Scan for the cell matching the given text and deliver its [x, y] coordinate at center. 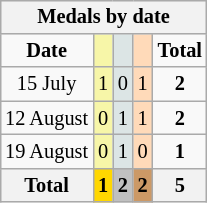
12 August [46, 118]
5 [180, 185]
19 August [46, 152]
Medals by date [104, 17]
15 July [46, 84]
Date [46, 51]
